From the cell containing the given text, extract its center point as [x, y] coordinate. 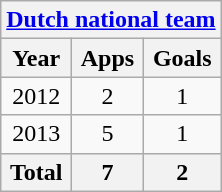
Total [36, 172]
Apps [108, 58]
Dutch national team [111, 20]
2013 [36, 134]
Year [36, 58]
2012 [36, 96]
7 [108, 172]
5 [108, 134]
Goals [182, 58]
